Detect which cell encompasses the target text, then output its (X, Y) center coordinate. 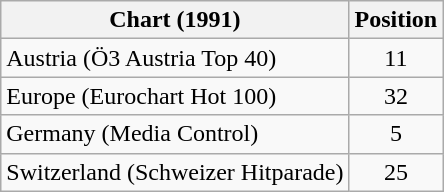
11 (396, 58)
Switzerland (Schweizer Hitparade) (175, 172)
32 (396, 96)
Austria (Ö3 Austria Top 40) (175, 58)
Germany (Media Control) (175, 134)
Position (396, 20)
Europe (Eurochart Hot 100) (175, 96)
5 (396, 134)
25 (396, 172)
Chart (1991) (175, 20)
